Identify which cell holds the provided text, then report its [X, Y] central coordinate. 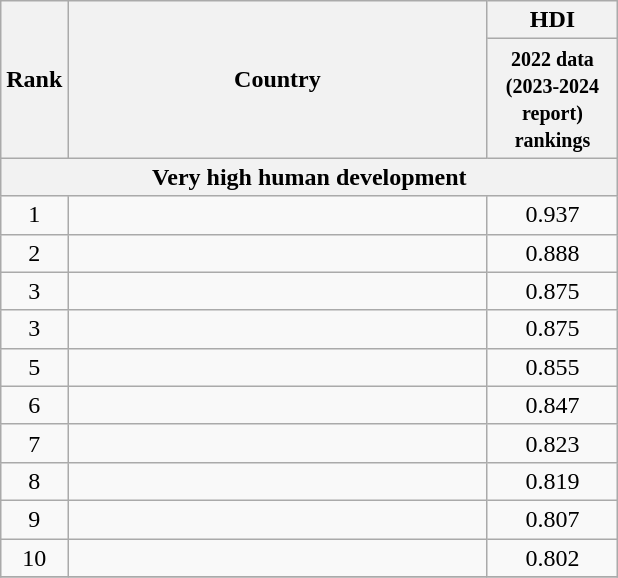
0.823 [552, 443]
10 [34, 557]
2 [34, 253]
1 [34, 215]
Country [278, 80]
HDI [552, 20]
0.847 [552, 405]
8 [34, 481]
9 [34, 519]
0.937 [552, 215]
7 [34, 443]
0.807 [552, 519]
5 [34, 367]
2022 data (2023-2024 report) rankings [552, 98]
0.855 [552, 367]
0.819 [552, 481]
6 [34, 405]
Very high human development [310, 177]
0.802 [552, 557]
Rank [34, 80]
0.888 [552, 253]
